Pinpoint the cell where the given text exists, returning its [X, Y] midpoint coordinate. 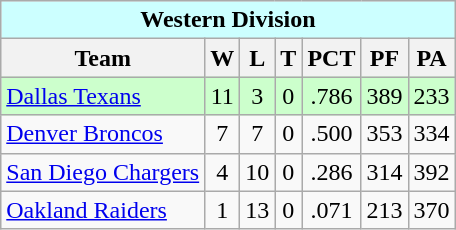
L [258, 58]
1 [222, 210]
Denver Broncos [103, 134]
334 [432, 134]
PF [384, 58]
Western Division [228, 20]
3 [258, 96]
370 [432, 210]
PA [432, 58]
.500 [332, 134]
San Diego Chargers [103, 172]
10 [258, 172]
213 [384, 210]
.786 [332, 96]
11 [222, 96]
.286 [332, 172]
T [288, 58]
353 [384, 134]
PCT [332, 58]
314 [384, 172]
392 [432, 172]
W [222, 58]
13 [258, 210]
4 [222, 172]
389 [384, 96]
Oakland Raiders [103, 210]
233 [432, 96]
.071 [332, 210]
Team [103, 58]
Dallas Texans [103, 96]
